From the cell containing the given text, extract its center point as [X, Y] coordinate. 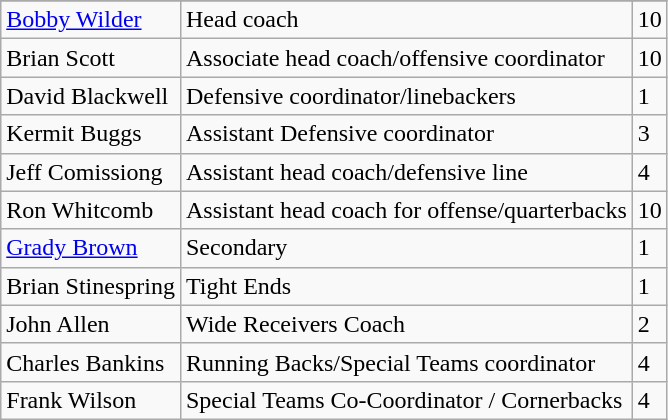
Charles Bankins [91, 362]
Brian Scott [91, 58]
Frank Wilson [91, 400]
Kermit Buggs [91, 134]
3 [650, 134]
Associate head coach/offensive coordinator [406, 58]
Bobby Wilder [91, 20]
Assistant head coach for offense/quarterbacks [406, 210]
David Blackwell [91, 96]
John Allen [91, 324]
2 [650, 324]
Wide Receivers Coach [406, 324]
Grady Brown [91, 248]
Tight Ends [406, 286]
Assistant head coach/defensive line [406, 172]
Jeff Comissiong [91, 172]
Brian Stinespring [91, 286]
Secondary [406, 248]
Ron Whitcomb [91, 210]
Defensive coordinator/linebackers [406, 96]
Running Backs/Special Teams coordinator [406, 362]
Head coach [406, 20]
Special Teams Co-Coordinator / Cornerbacks [406, 400]
Assistant Defensive coordinator [406, 134]
